Identify which cell holds the provided text, then report its [x, y] central coordinate. 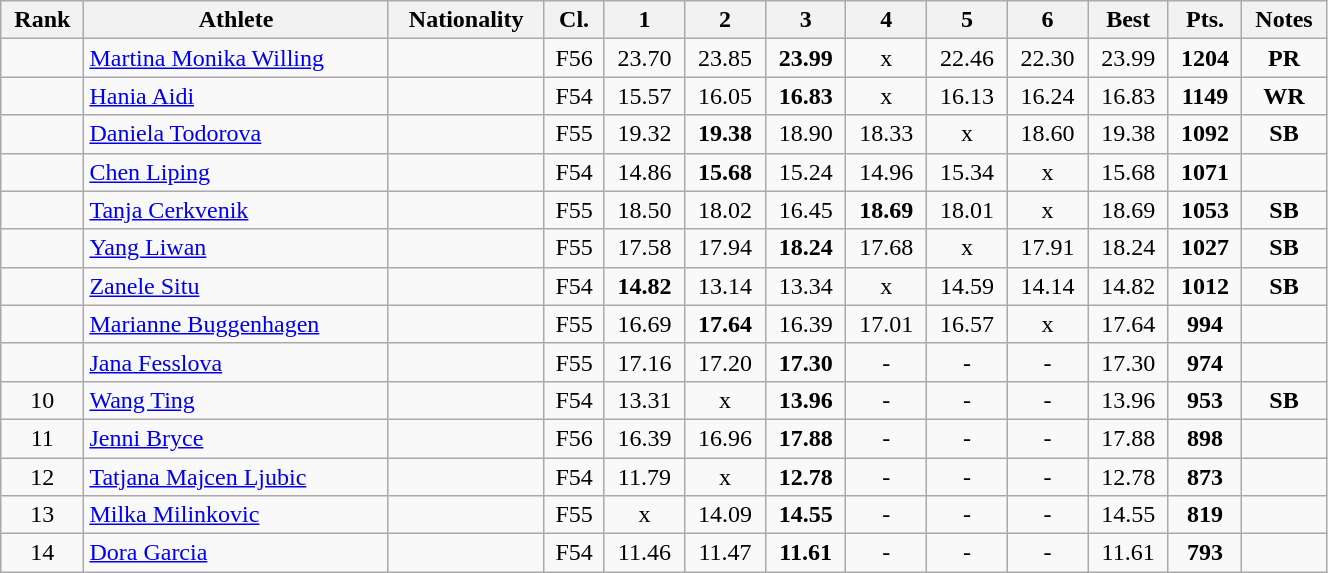
Wang Ting [236, 400]
14.96 [886, 172]
16.24 [1048, 96]
13.31 [644, 400]
13 [42, 515]
Hania Aidi [236, 96]
19.32 [644, 134]
Dora Garcia [236, 553]
Marianne Buggenhagen [236, 324]
2 [726, 20]
953 [1204, 400]
1204 [1204, 58]
Jana Fesslova [236, 362]
15.57 [644, 96]
15.34 [968, 172]
23.85 [726, 58]
11 [42, 438]
17.91 [1048, 248]
1027 [1204, 248]
22.30 [1048, 58]
22.46 [968, 58]
14.59 [968, 286]
Notes [1284, 20]
WR [1284, 96]
4 [886, 20]
793 [1204, 553]
16.69 [644, 324]
1 [644, 20]
5 [968, 20]
1092 [1204, 134]
23.70 [644, 58]
Martina Monika Willing [236, 58]
11.79 [644, 477]
Yang Liwan [236, 248]
1071 [1204, 172]
Tanja Cerkvenik [236, 210]
18.60 [1048, 134]
Tatjana Majcen Ljubic [236, 477]
Milka Milinkovic [236, 515]
14.86 [644, 172]
Zanele Situ [236, 286]
17.94 [726, 248]
Pts. [1204, 20]
17.20 [726, 362]
17.01 [886, 324]
Athlete [236, 20]
16.13 [968, 96]
PR [1284, 58]
Nationality [466, 20]
Rank [42, 20]
Best [1128, 20]
Cl. [574, 20]
18.02 [726, 210]
Jenni Bryce [236, 438]
14 [42, 553]
14.14 [1048, 286]
873 [1204, 477]
18.50 [644, 210]
974 [1204, 362]
13.34 [806, 286]
898 [1204, 438]
1053 [1204, 210]
Chen Liping [236, 172]
10 [42, 400]
14.09 [726, 515]
11.46 [644, 553]
Daniela Todorova [236, 134]
18.01 [968, 210]
11.47 [726, 553]
1012 [1204, 286]
16.96 [726, 438]
3 [806, 20]
17.68 [886, 248]
6 [1048, 20]
18.33 [886, 134]
819 [1204, 515]
994 [1204, 324]
1149 [1204, 96]
13.14 [726, 286]
17.16 [644, 362]
18.90 [806, 134]
16.45 [806, 210]
16.57 [968, 324]
12 [42, 477]
17.58 [644, 248]
15.24 [806, 172]
16.05 [726, 96]
